From the cell containing the given text, extract its center point as (X, Y) coordinate. 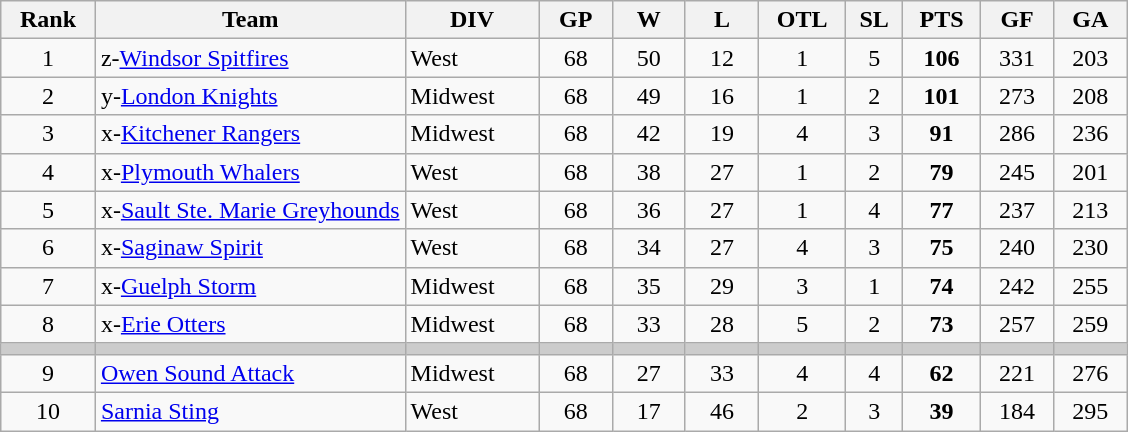
19 (722, 134)
77 (942, 210)
213 (1090, 210)
GF (1016, 20)
Team (250, 20)
8 (48, 324)
39 (942, 411)
50 (648, 58)
101 (942, 96)
242 (1016, 286)
GA (1090, 20)
PTS (942, 20)
201 (1090, 172)
x-Kitchener Rangers (250, 134)
7 (48, 286)
75 (942, 248)
255 (1090, 286)
L (722, 20)
x-Plymouth Whalers (250, 172)
28 (722, 324)
10 (48, 411)
Rank (48, 20)
295 (1090, 411)
17 (648, 411)
16 (722, 96)
SL (874, 20)
208 (1090, 96)
221 (1016, 373)
35 (648, 286)
276 (1090, 373)
36 (648, 210)
230 (1090, 248)
42 (648, 134)
z-Windsor Spitfires (250, 58)
46 (722, 411)
GP (576, 20)
62 (942, 373)
y-London Knights (250, 96)
OTL (802, 20)
203 (1090, 58)
286 (1016, 134)
x-Saginaw Spirit (250, 248)
74 (942, 286)
184 (1016, 411)
x-Guelph Storm (250, 286)
38 (648, 172)
237 (1016, 210)
DIV (472, 20)
9 (48, 373)
x-Sault Ste. Marie Greyhounds (250, 210)
W (648, 20)
245 (1016, 172)
Sarnia Sting (250, 411)
29 (722, 286)
79 (942, 172)
Owen Sound Attack (250, 373)
73 (942, 324)
257 (1016, 324)
106 (942, 58)
6 (48, 248)
240 (1016, 248)
273 (1016, 96)
236 (1090, 134)
49 (648, 96)
331 (1016, 58)
91 (942, 134)
x-Erie Otters (250, 324)
12 (722, 58)
259 (1090, 324)
34 (648, 248)
